From the cell containing the given text, extract its center point as (X, Y) coordinate. 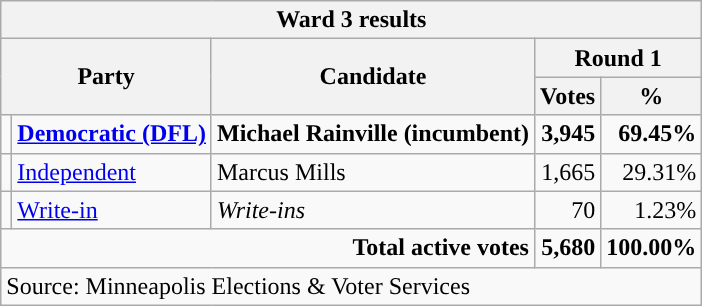
Party (106, 77)
70 (567, 210)
29.31% (652, 172)
Ward 3 results (352, 20)
3,945 (567, 134)
Michael Rainville (incumbent) (372, 134)
1,665 (567, 172)
Total active votes (268, 248)
% (652, 96)
69.45% (652, 134)
100.00% (652, 248)
Independent (112, 172)
Write-ins (372, 210)
Round 1 (618, 58)
Votes (567, 96)
Write-in (112, 210)
Democratic (DFL) (112, 134)
Candidate (372, 77)
5,680 (567, 248)
1.23% (652, 210)
Marcus Mills (372, 172)
Source: Minneapolis Elections & Voter Services (352, 286)
